Output the (X, Y) coordinate of the center of the cell containing the given text.  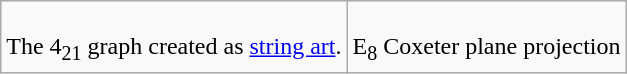
The 421 graph created as string art. (174, 36)
E8 Coxeter plane projection (486, 36)
